Provide the (X, Y) coordinate of the cell's center where the given text is located.  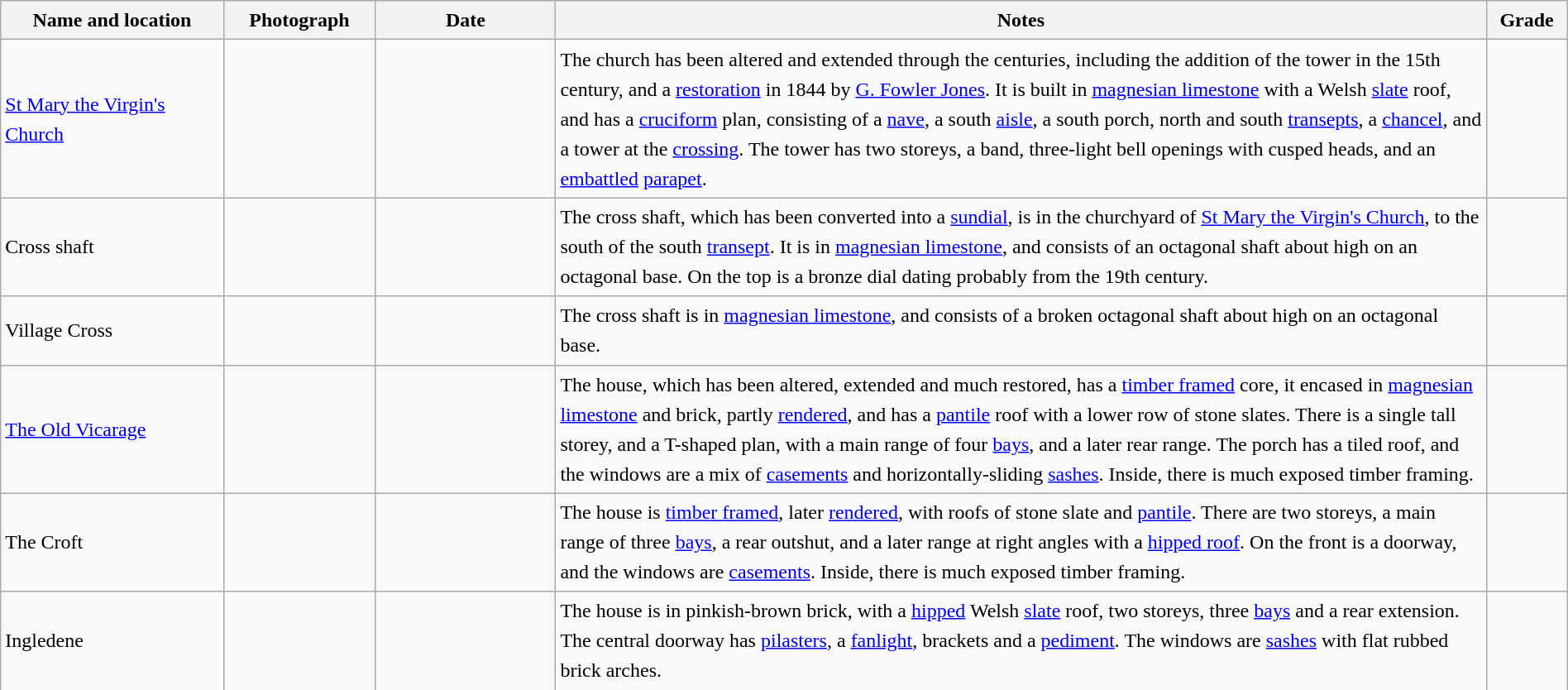
The Croft (112, 543)
Notes (1021, 20)
Village Cross (112, 331)
Ingledene (112, 640)
Name and location (112, 20)
Date (466, 20)
Grade (1527, 20)
The cross shaft is in magnesian limestone, and consists of a broken octagonal shaft about high on an octagonal base. (1021, 331)
The Old Vicarage (112, 429)
St Mary the Virgin's Church (112, 119)
Photograph (299, 20)
Cross shaft (112, 247)
